Find where the given text appears and provide that cell's center as (x, y) coordinate. 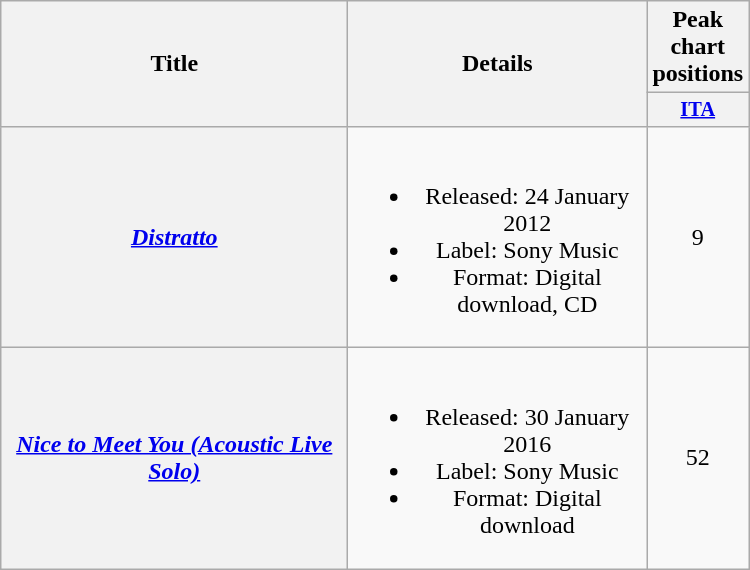
Peak chart positions (698, 47)
Details (498, 64)
52 (698, 458)
Released: 24 January 2012Label: Sony MusicFormat: Digital download, CD (498, 236)
Nice to Meet You (Acoustic Live Solo) (174, 458)
ITA (698, 110)
9 (698, 236)
Distratto (174, 236)
Released: 30 January 2016Label: Sony MusicFormat: Digital download (498, 458)
Title (174, 64)
